Locate the cell with the specified text and output its (X, Y) center coordinate. 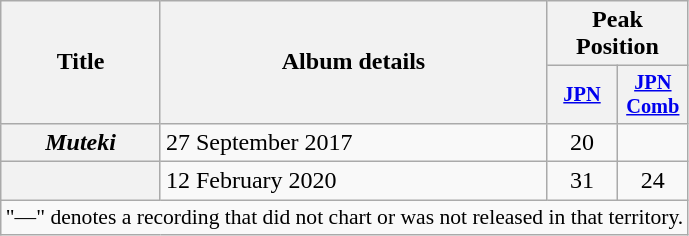
24 (652, 181)
"—" denotes a recording that did not chart or was not released in that territory. (345, 218)
Album details (353, 62)
JPNComb (652, 95)
JPN (582, 95)
PeakPosition (618, 34)
12 February 2020 (353, 181)
27 September 2017 (353, 142)
20 (582, 142)
Title (81, 62)
31 (582, 181)
Muteki (81, 142)
